Return [x, y] of the center of cell containing provided text 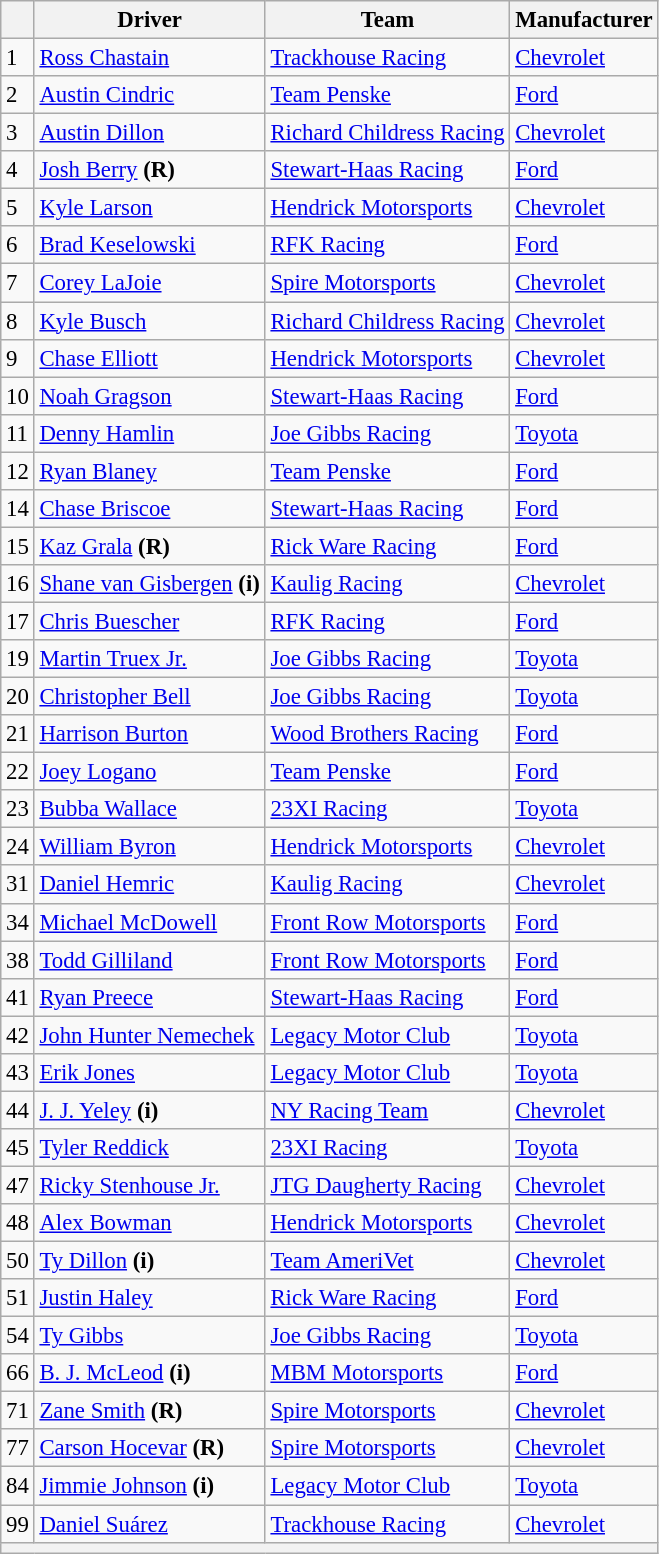
66 [18, 1373]
9 [18, 358]
Ty Gibbs [150, 1336]
Bubba Wallace [150, 809]
Carson Hocevar (R) [150, 1449]
14 [18, 509]
71 [18, 1411]
19 [18, 659]
Kaz Grala (R) [150, 546]
12 [18, 471]
Team [388, 20]
Chase Elliott [150, 358]
42 [18, 1035]
15 [18, 546]
41 [18, 997]
22 [18, 772]
2 [18, 95]
16 [18, 584]
10 [18, 396]
John Hunter Nemechek [150, 1035]
Shane van Gisbergen (i) [150, 584]
84 [18, 1486]
4 [18, 170]
Manufacturer [584, 20]
Zane Smith (R) [150, 1411]
50 [18, 1261]
11 [18, 433]
MBM Motorsports [388, 1373]
20 [18, 697]
Ricky Stenhouse Jr. [150, 1185]
Austin Cindric [150, 95]
Team AmeriVet [388, 1261]
Driver [150, 20]
William Byron [150, 847]
Chase Briscoe [150, 509]
Christopher Bell [150, 697]
54 [18, 1336]
3 [18, 133]
Jimmie Johnson (i) [150, 1486]
Joey Logano [150, 772]
Harrison Burton [150, 734]
Ryan Preece [150, 997]
Daniel Suárez [150, 1524]
Kyle Larson [150, 208]
1 [18, 58]
Brad Keselowski [150, 245]
Michael McDowell [150, 922]
34 [18, 922]
Ryan Blaney [150, 471]
Wood Brothers Racing [388, 734]
21 [18, 734]
24 [18, 847]
45 [18, 1148]
B. J. McLeod (i) [150, 1373]
Ty Dillon (i) [150, 1261]
Erik Jones [150, 1073]
5 [18, 208]
48 [18, 1223]
Tyler Reddick [150, 1148]
Todd Gilliland [150, 960]
Noah Gragson [150, 396]
NY Racing Team [388, 1110]
7 [18, 283]
Martin Truex Jr. [150, 659]
44 [18, 1110]
6 [18, 245]
J. J. Yeley (i) [150, 1110]
Chris Buescher [150, 621]
Josh Berry (R) [150, 170]
Austin Dillon [150, 133]
51 [18, 1298]
Ross Chastain [150, 58]
Corey LaJoie [150, 283]
Alex Bowman [150, 1223]
Justin Haley [150, 1298]
JTG Daugherty Racing [388, 1185]
77 [18, 1449]
Kyle Busch [150, 321]
Daniel Hemric [150, 885]
23 [18, 809]
47 [18, 1185]
8 [18, 321]
43 [18, 1073]
38 [18, 960]
31 [18, 885]
99 [18, 1524]
17 [18, 621]
Denny Hamlin [150, 433]
